Capture the cell that displays the provided text and extract its [X, Y] central coordinate. 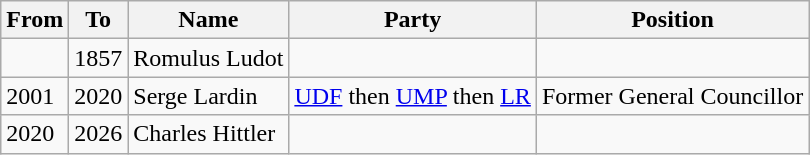
Position [672, 20]
2001 [35, 96]
Name [208, 20]
Charles Hittler [208, 134]
Serge Lardin [208, 96]
UDF then UMP then LR [413, 96]
Party [413, 20]
Romulus Ludot [208, 58]
To [98, 20]
From [35, 20]
2026 [98, 134]
1857 [98, 58]
Former General Councillor [672, 96]
